Extract the [X, Y] coordinate from the center of the cell holding the provided text.  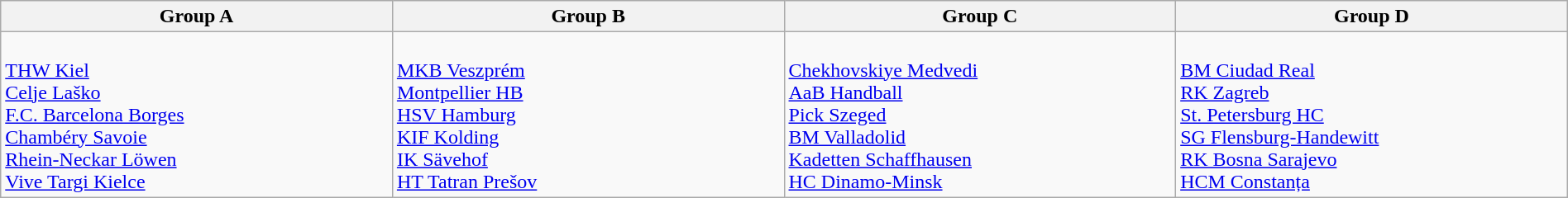
Group B [588, 16]
BM Ciudad Real RK Zagreb St. Petersburg HC SG Flensburg-Handewitt RK Bosna Sarajevo HCM Constanța [1372, 115]
THW Kiel Celje Laško F.C. Barcelona Borges Chambéry Savoie Rhein-Neckar Löwen Vive Targi Kielce [197, 115]
MKB Veszprém Montpellier HB HSV Hamburg KIF Kolding IK Sävehof HT Tatran Prešov [588, 115]
Chekhovskiye Medvedi AaB Handball Pick Szeged BM Valladolid Kadetten Schaffhausen HC Dinamo-Minsk [980, 115]
Group A [197, 16]
Group C [980, 16]
Group D [1372, 16]
